Extract the [x, y] coordinate from the center of the cell holding the provided text.  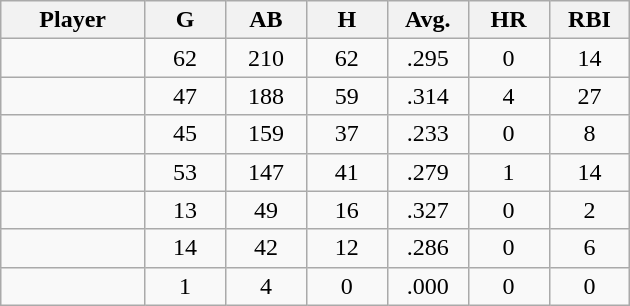
RBI [590, 20]
45 [186, 134]
13 [186, 210]
147 [266, 172]
42 [266, 248]
12 [346, 248]
16 [346, 210]
53 [186, 172]
210 [266, 58]
H [346, 20]
.233 [428, 134]
59 [346, 96]
159 [266, 134]
41 [346, 172]
HR [508, 20]
.327 [428, 210]
.295 [428, 58]
27 [590, 96]
.286 [428, 248]
188 [266, 96]
.314 [428, 96]
47 [186, 96]
37 [346, 134]
Avg. [428, 20]
8 [590, 134]
6 [590, 248]
AB [266, 20]
G [186, 20]
.279 [428, 172]
49 [266, 210]
Player [73, 20]
.000 [428, 286]
2 [590, 210]
